Identify which cell holds the provided text, then report its (x, y) central coordinate. 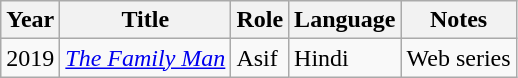
Language (345, 20)
Web series (458, 58)
Notes (458, 20)
The Family Man (146, 58)
Asif (260, 58)
2019 (30, 58)
Year (30, 20)
Hindi (345, 58)
Role (260, 20)
Title (146, 20)
